Pinpoint the cell where the given text exists, returning its [X, Y] midpoint coordinate. 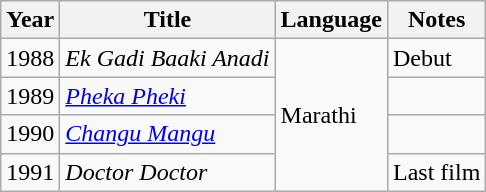
Language [331, 20]
Doctor Doctor [168, 172]
1991 [30, 172]
1990 [30, 134]
Ek Gadi Baaki Anadi [168, 58]
Last film [436, 172]
Year [30, 20]
Title [168, 20]
Notes [436, 20]
Changu Mangu [168, 134]
1988 [30, 58]
1989 [30, 96]
Debut [436, 58]
Marathi [331, 115]
Pheka Pheki [168, 96]
